For the text-containing cell, return its midpoint in (X, Y) coordinate format. 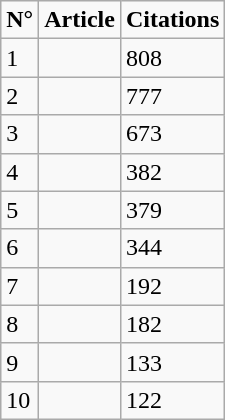
Citations (172, 20)
Article (80, 20)
9 (20, 362)
133 (172, 362)
5 (20, 210)
382 (172, 172)
3 (20, 134)
379 (172, 210)
10 (20, 400)
N° (20, 20)
673 (172, 134)
8 (20, 324)
6 (20, 248)
122 (172, 400)
182 (172, 324)
344 (172, 248)
2 (20, 96)
7 (20, 286)
192 (172, 286)
1 (20, 58)
808 (172, 58)
777 (172, 96)
4 (20, 172)
